Determine the (x, y) coordinate at the center of the cell enclosing the given text.  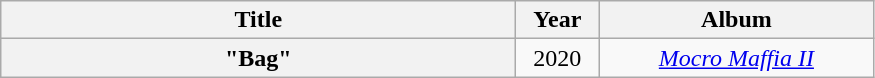
Title (258, 20)
Album (736, 20)
Year (558, 20)
2020 (558, 58)
"Bag" (258, 58)
Mocro Maffia II (736, 58)
